For the text-containing cell, return its midpoint in (x, y) coordinate format. 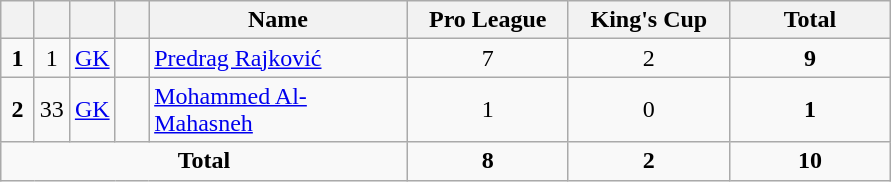
Mohammed Al-Mahasneh (278, 110)
7 (488, 58)
Name (278, 20)
Pro League (488, 20)
Predrag Rajković (278, 58)
0 (648, 110)
8 (488, 161)
10 (810, 161)
9 (810, 58)
King's Cup (648, 20)
33 (52, 110)
